Output the [X, Y] coordinate of the center of the cell containing the given text.  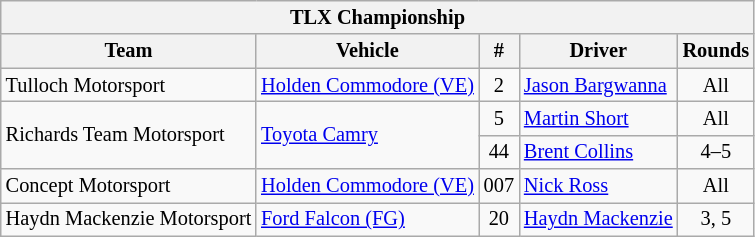
TLX Championship [378, 17]
Haydn Mackenzie Motorsport [128, 219]
5 [499, 118]
20 [499, 219]
3, 5 [716, 219]
Toyota Camry [368, 134]
Haydn Mackenzie [598, 219]
Driver [598, 51]
Jason Bargwanna [598, 85]
007 [499, 186]
44 [499, 152]
Concept Motorsport [128, 186]
Team [128, 51]
Richards Team Motorsport [128, 134]
Rounds [716, 51]
Brent Collins [598, 152]
2 [499, 85]
Vehicle [368, 51]
# [499, 51]
Martin Short [598, 118]
Nick Ross [598, 186]
Ford Falcon (FG) [368, 219]
4–5 [716, 152]
Tulloch Motorsport [128, 85]
